Output the [x, y] coordinate of the center of the cell containing the given text.  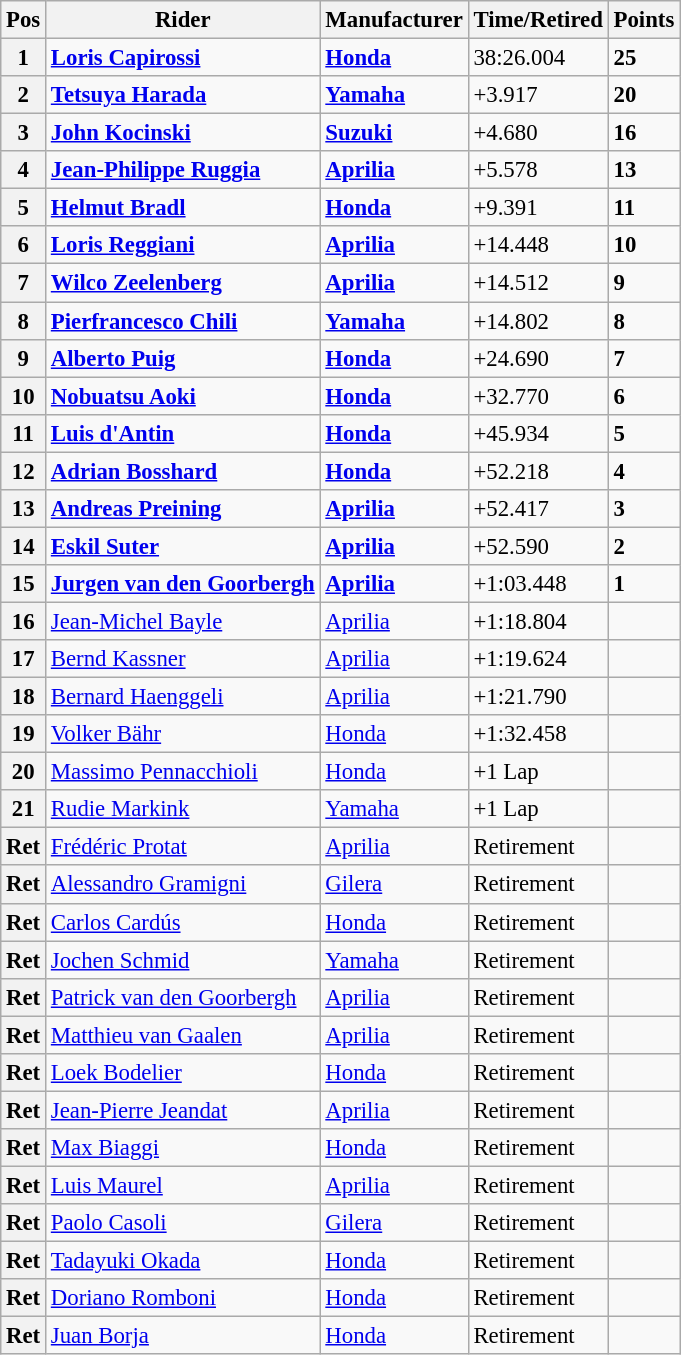
Jean-Philippe Ruggia [183, 170]
+14.512 [538, 283]
15 [24, 584]
Manufacturer [394, 20]
Andreas Preining [183, 509]
+52.417 [538, 509]
Luis d'Antin [183, 433]
Loris Capirossi [183, 58]
+14.802 [538, 321]
Points [644, 20]
+1:18.804 [538, 621]
Wilco Zeelenberg [183, 283]
Frédéric Protat [183, 847]
+1:19.624 [538, 659]
14 [24, 546]
Jean-Pierre Jeandat [183, 1110]
25 [644, 58]
Tetsuya Harada [183, 95]
+4.680 [538, 133]
+1:03.448 [538, 584]
Paolo Casoli [183, 1223]
Tadayuki Okada [183, 1261]
Patrick van den Goorbergh [183, 997]
Eskil Suter [183, 546]
Loris Reggiani [183, 245]
Jochen Schmid [183, 960]
38:26.004 [538, 58]
Adrian Bosshard [183, 471]
+24.690 [538, 358]
+52.218 [538, 471]
+1:32.458 [538, 734]
Rudie Markink [183, 809]
+1:21.790 [538, 697]
21 [24, 809]
Alessandro Gramigni [183, 885]
John Kocinski [183, 133]
Rider [183, 20]
19 [24, 734]
Pos [24, 20]
Suzuki [394, 133]
+5.578 [538, 170]
12 [24, 471]
Nobuatsu Aoki [183, 396]
17 [24, 659]
+32.770 [538, 396]
Time/Retired [538, 20]
Max Biaggi [183, 1148]
Loek Bodelier [183, 1073]
Alberto Puig [183, 358]
Matthieu van Gaalen [183, 1035]
Jurgen van den Goorbergh [183, 584]
Helmut Bradl [183, 208]
Luis Maurel [183, 1185]
+14.448 [538, 245]
+9.391 [538, 208]
+52.590 [538, 546]
+3.917 [538, 95]
Bernard Haenggeli [183, 697]
Carlos Cardús [183, 922]
Doriano Romboni [183, 1298]
Juan Borja [183, 1336]
Pierfrancesco Chili [183, 321]
Bernd Kassner [183, 659]
Volker Bähr [183, 734]
18 [24, 697]
Massimo Pennacchioli [183, 772]
Jean-Michel Bayle [183, 621]
+45.934 [538, 433]
